Detect which cell encompasses the target text, then output its [x, y] center coordinate. 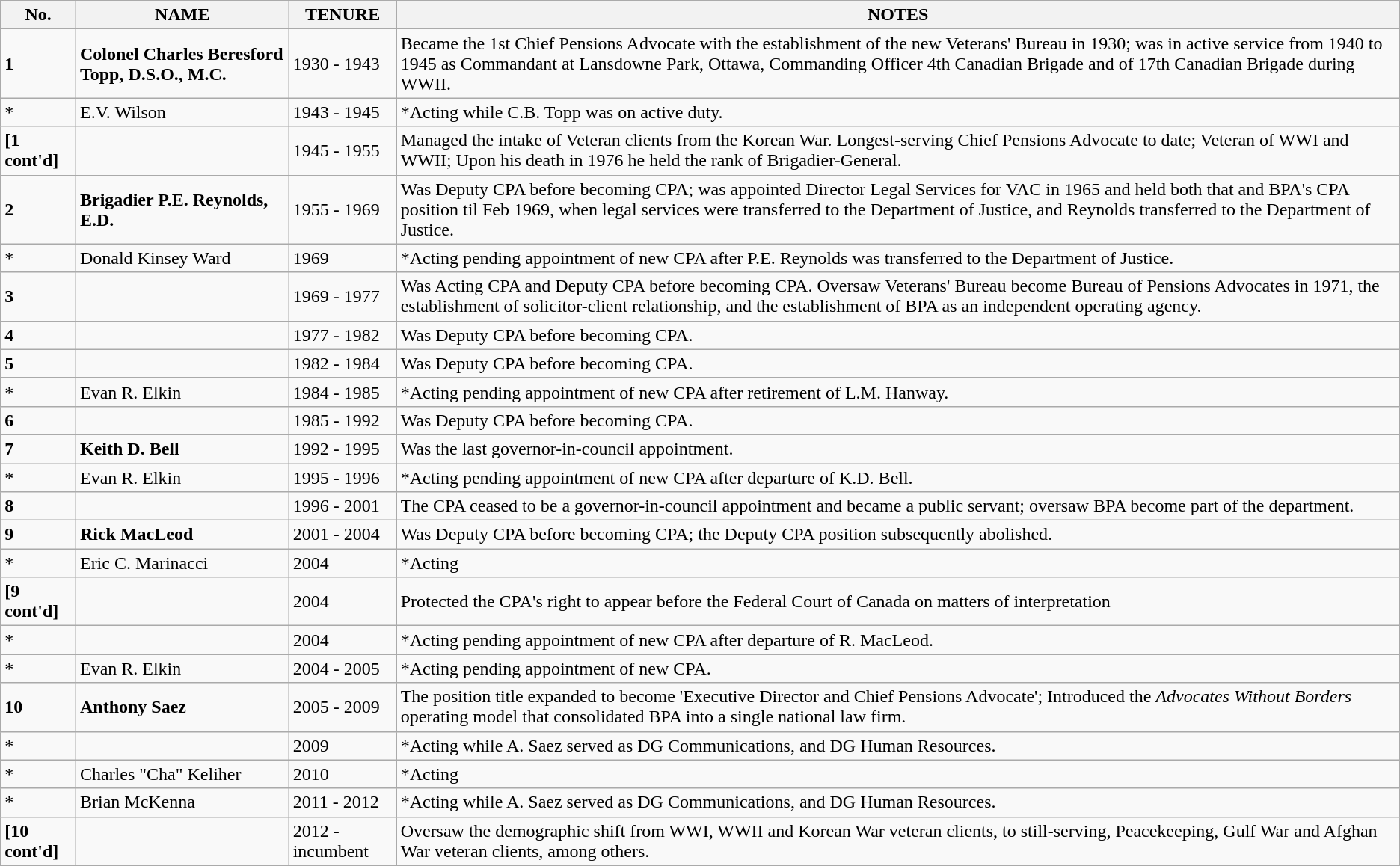
TENURE [343, 15]
1996 - 2001 [343, 506]
*Acting while C.B. Topp was on active duty. [897, 112]
1943 - 1945 [343, 112]
7 [39, 449]
*Acting pending appointment of new CPA after departure of K.D. Bell. [897, 478]
2005 - 2009 [343, 707]
1995 - 1996 [343, 478]
Keith D. Bell [182, 449]
5 [39, 363]
Rick MacLeod [182, 535]
1992 - 1995 [343, 449]
Colonel Charles Beresford Topp, D.S.O., M.C. [182, 64]
[10 cont'd] [39, 841]
10 [39, 707]
2 [39, 209]
2010 [343, 774]
[1 cont'd] [39, 151]
Was Deputy CPA before becoming CPA; the Deputy CPA position subsequently abolished. [897, 535]
[9 cont'd] [39, 601]
Anthony Saez [182, 707]
3 [39, 296]
1969 - 1977 [343, 296]
1955 - 1969 [343, 209]
*Acting pending appointment of new CPA after P.E. Reynolds was transferred to the Department of Justice. [897, 258]
2009 [343, 746]
NAME [182, 15]
2012 - incumbent [343, 841]
Eric C. Marinacci [182, 563]
1 [39, 64]
*Acting pending appointment of new CPA. [897, 669]
1930 - 1943 [343, 64]
4 [39, 335]
1985 - 1992 [343, 420]
2004 - 2005 [343, 669]
Brigadier P.E. Reynolds, E.D. [182, 209]
Donald Kinsey Ward [182, 258]
*Acting pending appointment of new CPA after retirement of L.M. Hanway. [897, 392]
6 [39, 420]
The CPA ceased to be a governor-in-council appointment and became a public servant; oversaw BPA become part of the department. [897, 506]
1977 - 1982 [343, 335]
NOTES [897, 15]
2011 - 2012 [343, 802]
2001 - 2004 [343, 535]
Brian McKenna [182, 802]
1982 - 1984 [343, 363]
1984 - 1985 [343, 392]
9 [39, 535]
Was the last governor-in-council appointment. [897, 449]
E.V. Wilson [182, 112]
1945 - 1955 [343, 151]
*Acting pending appointment of new CPA after departure of R. MacLeod. [897, 640]
1969 [343, 258]
Protected the CPA's right to appear before the Federal Court of Canada on matters of interpretation [897, 601]
No. [39, 15]
Charles "Cha" Keliher [182, 774]
8 [39, 506]
